Return (X, Y) of the center of cell containing provided text 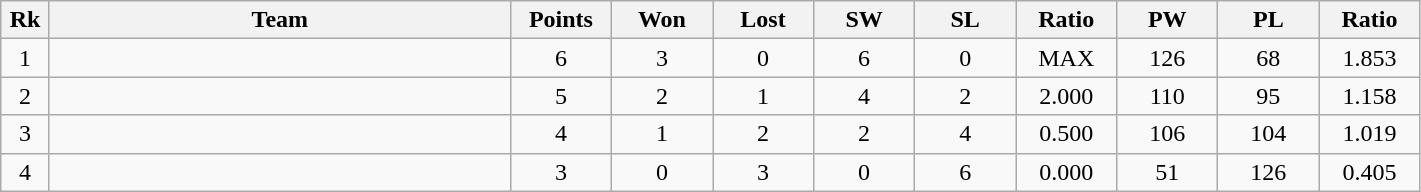
Points (560, 20)
1.019 (1370, 134)
MAX (1066, 58)
Rk (26, 20)
1.158 (1370, 96)
5 (560, 96)
Team (280, 20)
PW (1168, 20)
68 (1268, 58)
0.500 (1066, 134)
PL (1268, 20)
Won (662, 20)
0.405 (1370, 172)
1.853 (1370, 58)
SW (864, 20)
2.000 (1066, 96)
SL (966, 20)
95 (1268, 96)
0.000 (1066, 172)
Lost (762, 20)
51 (1168, 172)
106 (1168, 134)
110 (1168, 96)
104 (1268, 134)
